Pinpoint the cell where the given text exists, returning its [X, Y] midpoint coordinate. 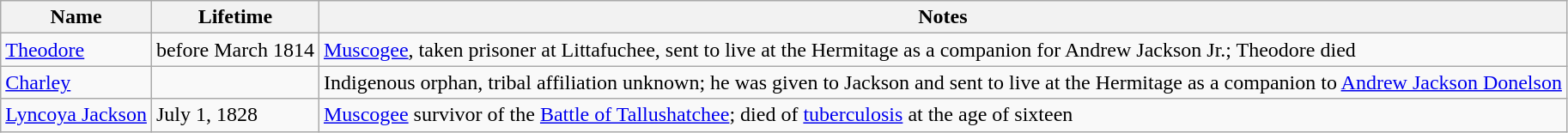
Lifetime [235, 17]
Theodore [76, 50]
Lyncoya Jackson [76, 115]
Name [76, 17]
Notes [943, 17]
July 1, 1828 [235, 115]
before March 1814 [235, 50]
Muscogee, taken prisoner at Littafuchee, sent to live at the Hermitage as a companion for Andrew Jackson Jr.; Theodore died [943, 50]
Indigenous orphan, tribal affiliation unknown; he was given to Jackson and sent to live at the Hermitage as a companion to Andrew Jackson Donelson [943, 82]
Charley [76, 82]
Muscogee survivor of the Battle of Tallushatchee; died of tuberculosis at the age of sixteen [943, 115]
